Return [X, Y] of the center of cell containing provided text 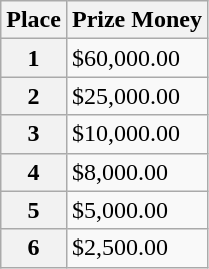
$25,000.00 [136, 96]
$5,000.00 [136, 210]
5 [34, 210]
3 [34, 134]
6 [34, 248]
Prize Money [136, 20]
2 [34, 96]
$10,000.00 [136, 134]
Place [34, 20]
$2,500.00 [136, 248]
1 [34, 58]
$8,000.00 [136, 172]
$60,000.00 [136, 58]
4 [34, 172]
